Provide the (X, Y) coordinate of the cell's center where the given text is located.  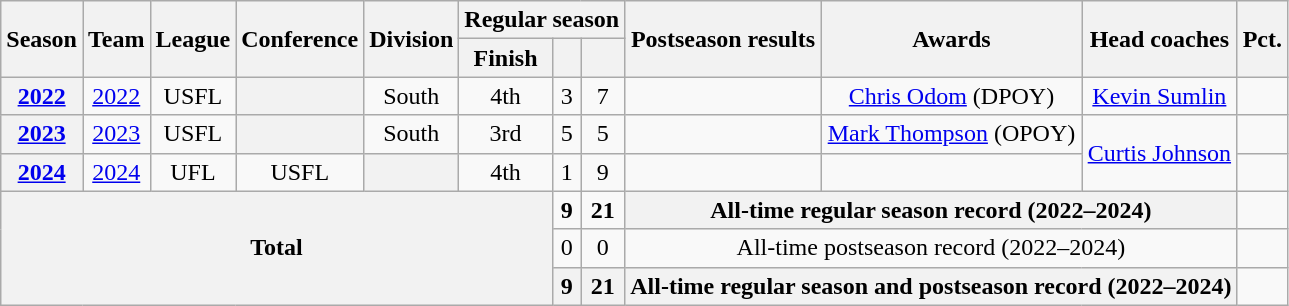
Awards (951, 39)
Team (116, 39)
3 (566, 96)
Finish (506, 58)
All-time regular season record (2022–2024) (931, 210)
Division (412, 39)
Regular season (542, 20)
UFL (193, 172)
1 (566, 172)
All-time postseason record (2022–2024) (931, 248)
All-time regular season and postseason record (2022–2024) (931, 286)
Chris Odom (DPOY) (951, 96)
Mark Thompson (OPOY) (951, 134)
Pct. (1262, 39)
7 (603, 96)
Total (277, 248)
League (193, 39)
Kevin Sumlin (1160, 96)
Postseason results (724, 39)
Curtis Johnson (1160, 153)
Season (42, 39)
3rd (506, 134)
Conference (300, 39)
Head coaches (1160, 39)
